Determine the (x, y) coordinate at the center of the cell enclosing the given text.  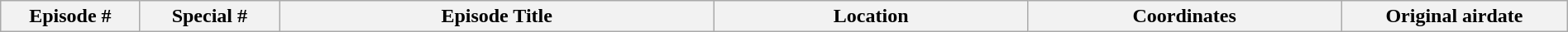
Episode # (70, 16)
Coordinates (1184, 16)
Episode Title (497, 16)
Special # (209, 16)
Original airdate (1455, 16)
Location (872, 16)
